Capture the cell that displays the provided text and extract its (x, y) central coordinate. 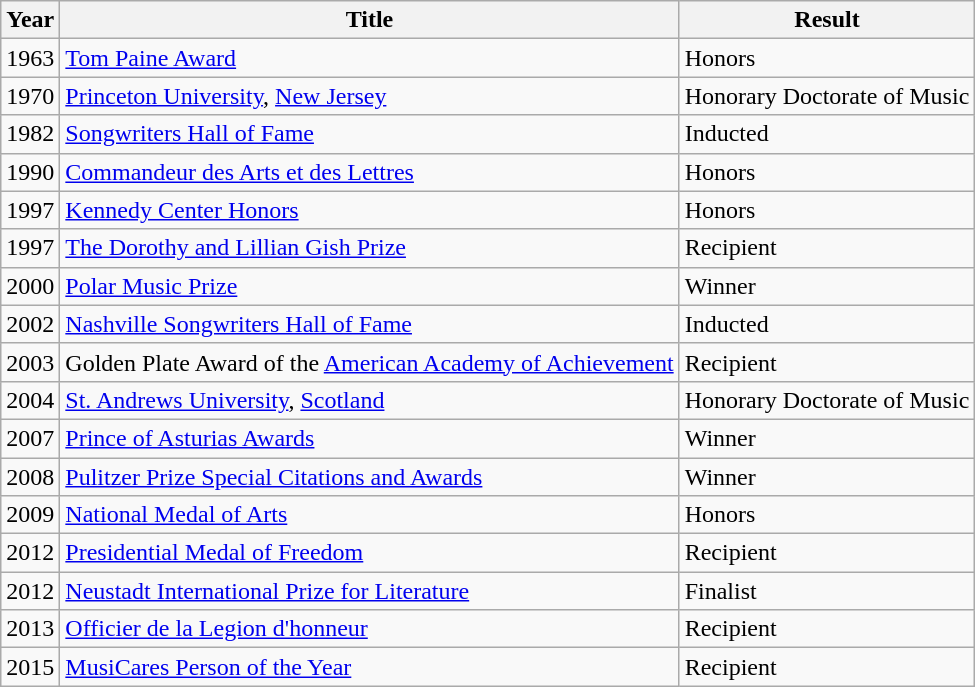
The Dorothy and Lillian Gish Prize (370, 248)
Officier de la Legion d'honneur (370, 629)
Polar Music Prize (370, 286)
Presidential Medal of Freedom (370, 553)
Result (827, 20)
Songwriters Hall of Fame (370, 134)
Nashville Songwriters Hall of Fame (370, 324)
1970 (30, 96)
2013 (30, 629)
Tom Paine Award (370, 58)
Golden Plate Award of the American Academy of Achievement (370, 362)
Commandeur des Arts et des Lettres (370, 172)
MusiCares Person of the Year (370, 667)
2004 (30, 400)
Princeton University, New Jersey (370, 96)
Title (370, 20)
2002 (30, 324)
2003 (30, 362)
National Medal of Arts (370, 515)
Finalist (827, 591)
2008 (30, 477)
2000 (30, 286)
2015 (30, 667)
Pulitzer Prize Special Citations and Awards (370, 477)
2007 (30, 438)
Year (30, 20)
St. Andrews University, Scotland (370, 400)
1963 (30, 58)
1982 (30, 134)
Neustadt International Prize for Literature (370, 591)
Kennedy Center Honors (370, 210)
2009 (30, 515)
1990 (30, 172)
Prince of Asturias Awards (370, 438)
